Scan for the cell matching the given text and deliver its (X, Y) coordinate at center. 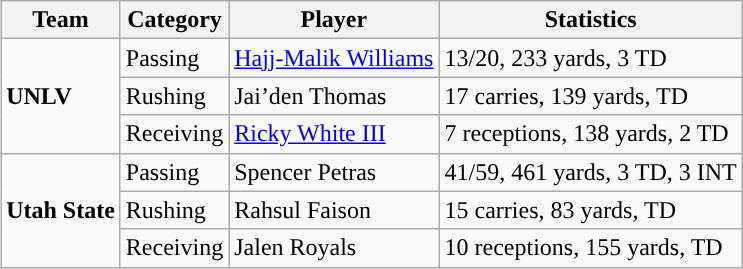
7 receptions, 138 yards, 2 TD (590, 134)
Category (174, 20)
Hajj-Malik Williams (334, 58)
10 receptions, 155 yards, TD (590, 248)
Rahsul Faison (334, 210)
Ricky White III (334, 134)
15 carries, 83 yards, TD (590, 210)
Jai’den Thomas (334, 96)
Player (334, 20)
13/20, 233 yards, 3 TD (590, 58)
Statistics (590, 20)
Spencer Petras (334, 172)
Utah State (61, 210)
17 carries, 139 yards, TD (590, 96)
Team (61, 20)
41/59, 461 yards, 3 TD, 3 INT (590, 172)
Jalen Royals (334, 248)
UNLV (61, 96)
